Provide the [x, y] coordinate of the cell's center where the given text is located.  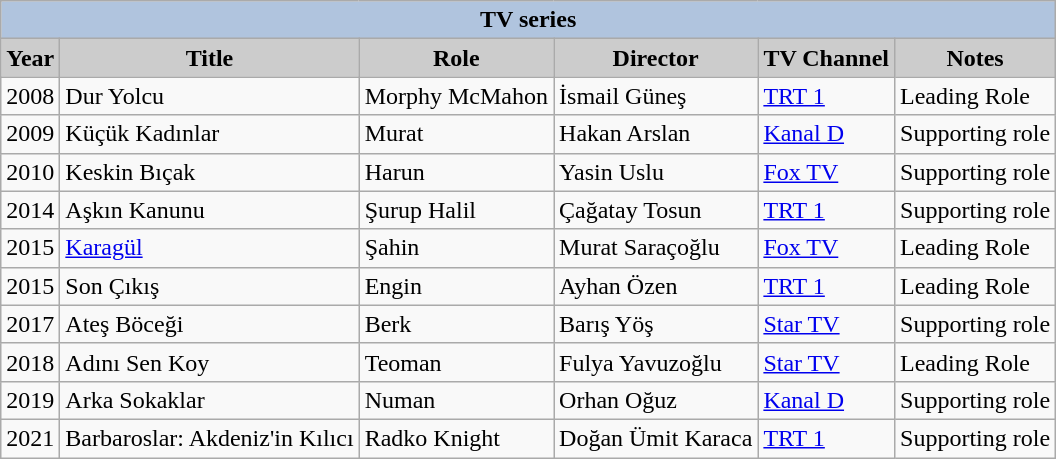
Küçük Kadınlar [210, 134]
2008 [30, 96]
Doğan Ümit Karaca [656, 438]
2009 [30, 134]
Notes [976, 58]
Numan [456, 400]
Role [456, 58]
Morphy McMahon [456, 96]
Dur Yolcu [210, 96]
Year [30, 58]
Adını Sen Koy [210, 362]
Ateş Böceği [210, 324]
Aşkın Kanunu [210, 210]
Murat [456, 134]
Barbaroslar: Akdeniz'in Kılıcı [210, 438]
Fulya Yavuzoğlu [656, 362]
2019 [30, 400]
2021 [30, 438]
Barış Yöş [656, 324]
Berk [456, 324]
Harun [456, 172]
Orhan Oğuz [656, 400]
Teoman [456, 362]
TV Channel [826, 58]
Radko Knight [456, 438]
2014 [30, 210]
Engin [456, 286]
Çağatay Tosun [656, 210]
Hakan Arslan [656, 134]
Son Çıkış [210, 286]
Arka Sokaklar [210, 400]
TV series [528, 20]
Şahin [456, 248]
2010 [30, 172]
Keskin Bıçak [210, 172]
2017 [30, 324]
Director [656, 58]
Ayhan Özen [656, 286]
Title [210, 58]
İsmail Güneş [656, 96]
Karagül [210, 248]
2018 [30, 362]
Yasin Uslu [656, 172]
Murat Saraçoğlu [656, 248]
Şurup Halil [456, 210]
